Return the [X, Y] coordinate for the center point of the cell that contains the specified text.  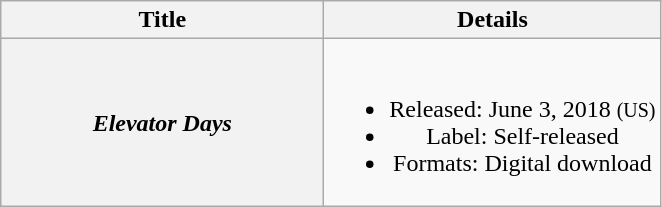
Title [162, 20]
Released: June 3, 2018 (US)Label: Self-releasedFormats: Digital download [492, 122]
Details [492, 20]
Elevator Days [162, 122]
